Return (X, Y) of the center of cell containing provided text 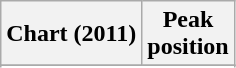
Chart (2011) (72, 34)
Peak position (188, 34)
